Identify which cell holds the provided text, then report its (X, Y) central coordinate. 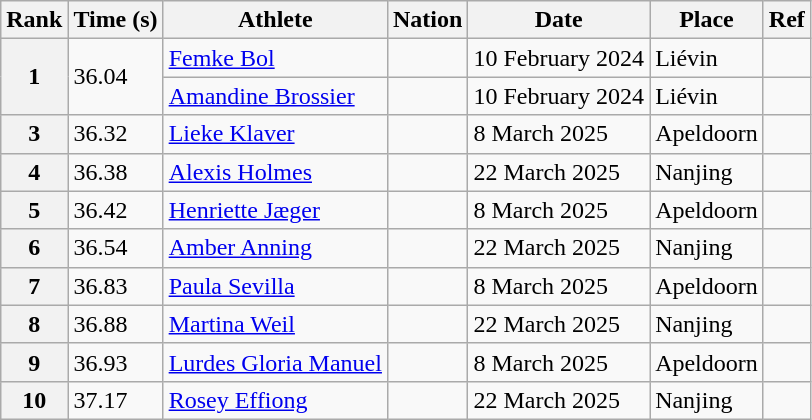
36.83 (116, 286)
36.93 (116, 362)
Alexis Holmes (275, 172)
9 (34, 362)
Date (559, 20)
Athlete (275, 20)
Henriette Jæger (275, 210)
Time (s) (116, 20)
Place (707, 20)
Femke Bol (275, 58)
Ref (786, 20)
Lieke Klaver (275, 134)
36.32 (116, 134)
Nation (427, 20)
36.04 (116, 77)
10 (34, 400)
Amber Anning (275, 248)
Amandine Brossier (275, 96)
36.38 (116, 172)
36.54 (116, 248)
5 (34, 210)
37.17 (116, 400)
1 (34, 77)
8 (34, 324)
36.42 (116, 210)
Lurdes Gloria Manuel (275, 362)
3 (34, 134)
4 (34, 172)
Paula Sevilla (275, 286)
Rosey Effiong (275, 400)
Rank (34, 20)
Martina Weil (275, 324)
6 (34, 248)
36.88 (116, 324)
7 (34, 286)
